From the cell containing the given text, extract its center point as (X, Y) coordinate. 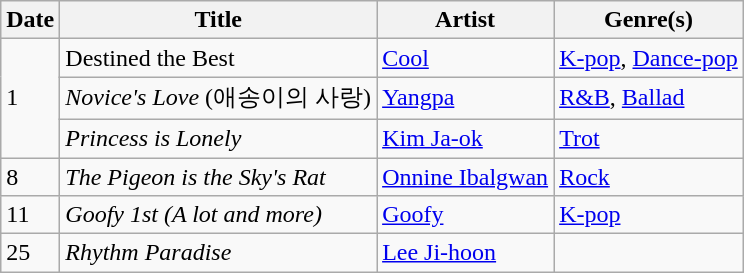
Princess is Lonely (218, 138)
K-pop (649, 215)
Title (218, 20)
Genre(s) (649, 20)
Yangpa (466, 98)
11 (30, 215)
Destined the Best (218, 58)
Goofy 1st (A lot and more) (218, 215)
1 (30, 98)
Kim Ja-ok (466, 138)
Cool (466, 58)
Goofy (466, 215)
8 (30, 177)
Onnine Ibalgwan (466, 177)
Novice's Love (애송이의 사랑) (218, 98)
R&B, Ballad (649, 98)
25 (30, 253)
The Pigeon is the Sky's Rat (218, 177)
Artist (466, 20)
Rock (649, 177)
Trot (649, 138)
Rhythm Paradise (218, 253)
K-pop, Dance-pop (649, 58)
Date (30, 20)
Lee Ji-hoon (466, 253)
